Pinpoint the cell where the given text exists, returning its (X, Y) midpoint coordinate. 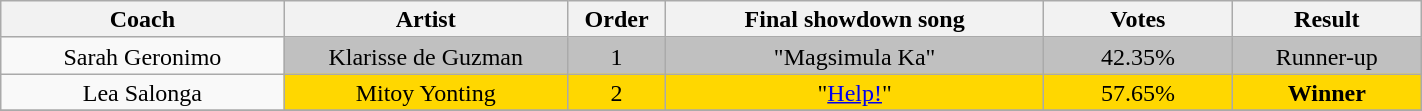
57.65% (1138, 92)
"Magsimula Ka" (855, 56)
Coach (142, 20)
Final showdown song (855, 20)
Klarisse de Guzman (426, 56)
Votes (1138, 20)
1 (616, 56)
Order (616, 20)
Runner-up (1326, 56)
Lea Salonga (142, 92)
Artist (426, 20)
2 (616, 92)
Result (1326, 20)
Sarah Geronimo (142, 56)
Mitoy Yonting (426, 92)
42.35% (1138, 56)
"Help!" (855, 92)
Winner (1326, 92)
